Output the (x, y) coordinate of the center of the cell containing the given text.  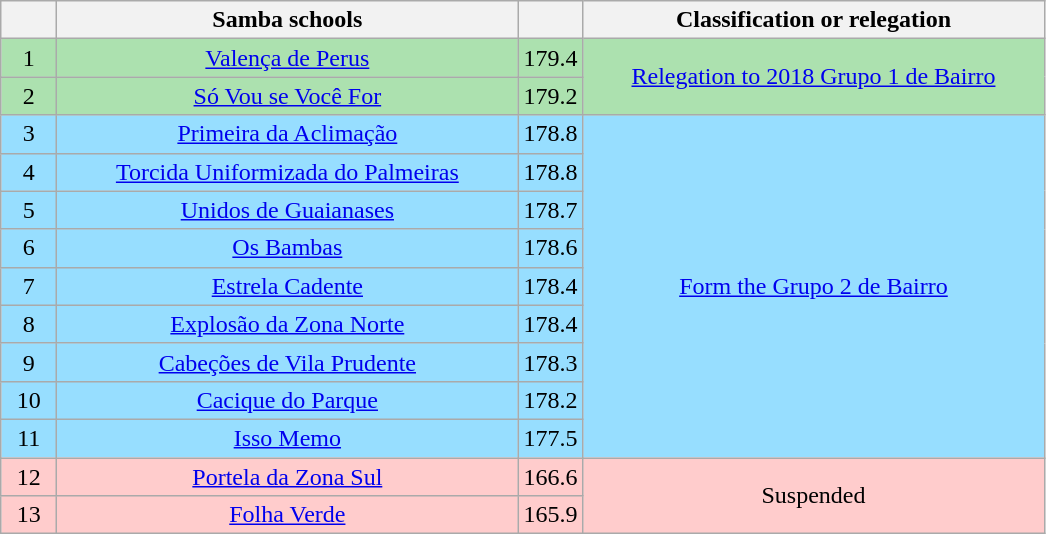
178.6 (550, 248)
Form the Grupo 2 de Bairro (814, 286)
179.4 (550, 58)
Só Vou se Você For (288, 96)
6 (29, 248)
Cabeções de Vila Prudente (288, 362)
2 (29, 96)
3 (29, 134)
5 (29, 210)
7 (29, 286)
Cacique do Parque (288, 400)
Isso Memo (288, 438)
Estrela Cadente (288, 286)
178.2 (550, 400)
Classification or relegation (814, 20)
166.6 (550, 477)
Portela da Zona Sul (288, 477)
177.5 (550, 438)
11 (29, 438)
13 (29, 515)
Os Bambas (288, 248)
9 (29, 362)
8 (29, 324)
Unidos de Guaianases (288, 210)
4 (29, 172)
Primeira da Aclimação (288, 134)
178.3 (550, 362)
10 (29, 400)
178.7 (550, 210)
Explosão da Zona Norte (288, 324)
179.2 (550, 96)
Valença de Perus (288, 58)
Torcida Uniformizada do Palmeiras (288, 172)
Suspended (814, 496)
Relegation to 2018 Grupo 1 de Bairro (814, 77)
Samba schools (288, 20)
Folha Verde (288, 515)
12 (29, 477)
165.9 (550, 515)
1 (29, 58)
